Search for the cell housing the specified text and yield its [X, Y] center coordinate. 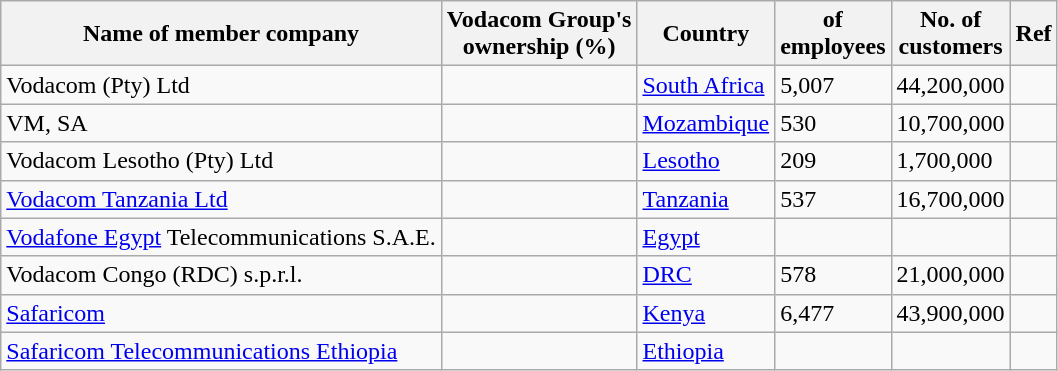
537 [833, 199]
Mozambique [706, 123]
No. ofcustomers [950, 34]
Tanzania [706, 199]
5,007 [833, 85]
DRC [706, 275]
43,900,000 [950, 313]
Vodacom Tanzania Ltd [221, 199]
Vodacom Congo (RDC) s.p.r.l. [221, 275]
44,200,000 [950, 85]
530 [833, 123]
Safaricom Telecommunications Ethiopia [221, 351]
Egypt [706, 237]
Country [706, 34]
Vodafone Egypt Telecommunications S.A.E. [221, 237]
6,477 [833, 313]
10,700,000 [950, 123]
578 [833, 275]
South Africa [706, 85]
Ref [1034, 34]
21,000,000 [950, 275]
Vodacom Group'sownership (%) [539, 34]
VM, SA [221, 123]
16,700,000 [950, 199]
Vodacom (Pty) Ltd [221, 85]
1,700,000 [950, 161]
ofemployees [833, 34]
Name of member company [221, 34]
Kenya [706, 313]
Ethiopia [706, 351]
Vodacom Lesotho (Pty) Ltd [221, 161]
Lesotho [706, 161]
Safaricom [221, 313]
209 [833, 161]
